Locate the cell with the specified text and output its (X, Y) center coordinate. 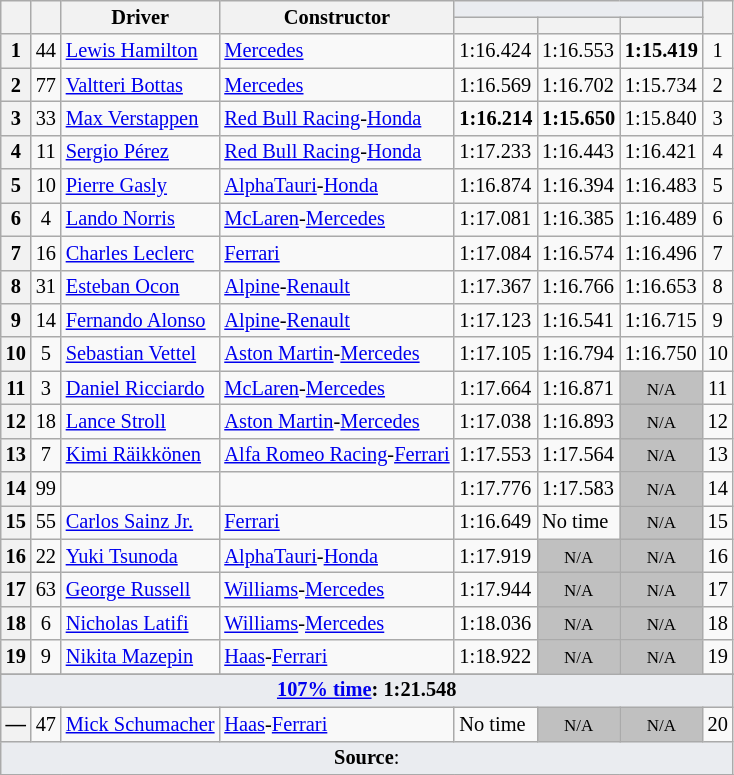
1:17.038 (496, 421)
Lewis Hamilton (140, 51)
1:18.922 (496, 657)
1:15.734 (662, 85)
1:16.874 (496, 186)
Valtteri Bottas (140, 85)
1:16.794 (578, 354)
22 (46, 556)
1:16.574 (578, 253)
1:16.649 (496, 522)
1:17.123 (496, 320)
107% time: 1:21.548 (367, 690)
Esteban Ocon (140, 287)
55 (46, 522)
1:16.424 (496, 51)
1:15.419 (662, 51)
1:18.036 (496, 623)
31 (46, 287)
Nikita Mazepin (140, 657)
Mick Schumacher (140, 724)
1:16.394 (578, 186)
1:15.840 (662, 118)
1:16.871 (578, 388)
Carlos Sainz Jr. (140, 522)
47 (46, 724)
— (16, 724)
1:17.553 (496, 455)
1:16.553 (578, 51)
1:16.541 (578, 320)
George Russell (140, 589)
Sebastian Vettel (140, 354)
1:16.483 (662, 186)
63 (46, 589)
Sergio Pérez (140, 152)
Daniel Ricciardo (140, 388)
1:17.776 (496, 489)
33 (46, 118)
Nicholas Latifi (140, 623)
20 (718, 724)
1:15.650 (578, 118)
1:17.919 (496, 556)
1:17.583 (578, 489)
1:16.893 (578, 421)
1:16.766 (578, 287)
1:16.421 (662, 152)
1:17.233 (496, 152)
1:16.496 (662, 253)
Driver (140, 17)
44 (46, 51)
1:16.214 (496, 118)
1:16.489 (662, 219)
Lance Stroll (140, 421)
Kimi Räikkönen (140, 455)
1:17.367 (496, 287)
1:17.084 (496, 253)
1:16.443 (578, 152)
1:16.569 (496, 85)
1:17.944 (496, 589)
Alfa Romeo Racing-Ferrari (336, 455)
1:16.750 (662, 354)
1:16.653 (662, 287)
Yuki Tsunoda (140, 556)
Charles Leclerc (140, 253)
Fernando Alonso (140, 320)
1:17.664 (496, 388)
Max Verstappen (140, 118)
Constructor (336, 17)
Lando Norris (140, 219)
1:16.385 (578, 219)
1:16.702 (578, 85)
1:17.105 (496, 354)
77 (46, 85)
Source: (367, 758)
Pierre Gasly (140, 186)
1:16.715 (662, 320)
1:17.081 (496, 219)
99 (46, 489)
1:17.564 (578, 455)
